Pinpoint the cell where the given text exists, returning its (x, y) midpoint coordinate. 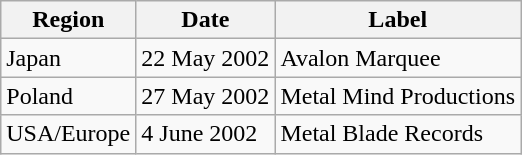
Metal Blade Records (398, 134)
USA/Europe (68, 134)
Avalon Marquee (398, 58)
4 June 2002 (206, 134)
Japan (68, 58)
22 May 2002 (206, 58)
Date (206, 20)
Label (398, 20)
Poland (68, 96)
27 May 2002 (206, 96)
Region (68, 20)
Metal Mind Productions (398, 96)
